Detect which cell encompasses the target text, then output its (X, Y) center coordinate. 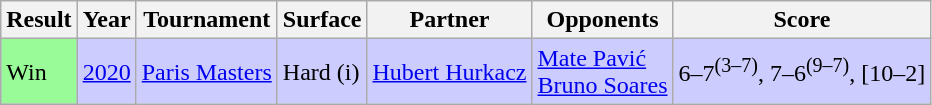
Win (39, 72)
Result (39, 20)
Opponents (602, 20)
2020 (106, 72)
6–7(3–7), 7–6(9–7), [10–2] (802, 72)
Tournament (206, 20)
Paris Masters (206, 72)
Hubert Hurkacz (450, 72)
Year (106, 20)
Hard (i) (322, 72)
Mate Pavić Bruno Soares (602, 72)
Partner (450, 20)
Score (802, 20)
Surface (322, 20)
